Detect which cell encompasses the target text, then output its [x, y] center coordinate. 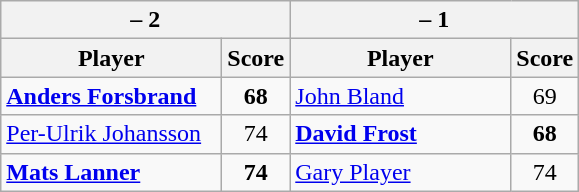
– 2 [146, 20]
David Frost [400, 134]
Gary Player [400, 172]
Per-Ulrik Johansson [112, 134]
69 [545, 96]
Anders Forsbrand [112, 96]
Mats Lanner [112, 172]
– 1 [434, 20]
John Bland [400, 96]
